Identify which cell holds the provided text, then report its [X, Y] central coordinate. 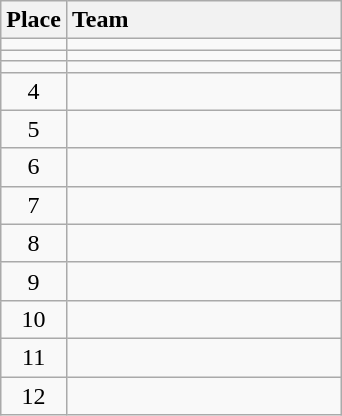
Team [204, 20]
7 [34, 205]
Place [34, 20]
5 [34, 129]
12 [34, 395]
9 [34, 281]
8 [34, 243]
6 [34, 167]
4 [34, 91]
10 [34, 319]
11 [34, 357]
